Output the (X, Y) coordinate of the center of the cell containing the given text.  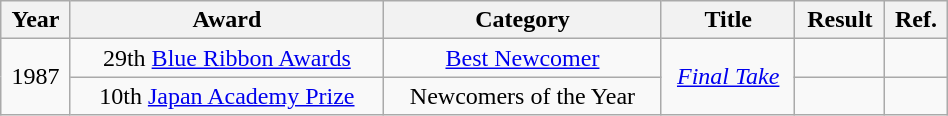
1987 (36, 77)
Final Take (728, 77)
10th Japan Academy Prize (226, 96)
Newcomers of the Year (522, 96)
Year (36, 20)
Award (226, 20)
Title (728, 20)
29th Blue Ribbon Awards (226, 58)
Ref. (916, 20)
Result (840, 20)
Best Newcomer (522, 58)
Category (522, 20)
